Capture the cell that displays the provided text and extract its [x, y] central coordinate. 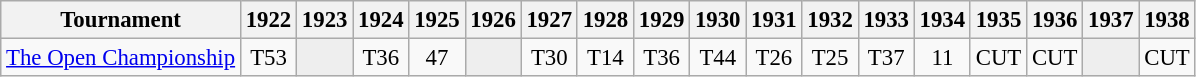
1922 [268, 20]
1930 [718, 20]
1932 [830, 20]
1936 [1055, 20]
T30 [549, 58]
1928 [605, 20]
11 [942, 58]
1923 [325, 20]
T44 [718, 58]
Tournament [121, 20]
1934 [942, 20]
1933 [886, 20]
T25 [830, 58]
1924 [381, 20]
1925 [437, 20]
1927 [549, 20]
1926 [493, 20]
T37 [886, 58]
1938 [1167, 20]
T26 [774, 58]
47 [437, 58]
The Open Championship [121, 58]
T14 [605, 58]
1937 [1111, 20]
T53 [268, 58]
1929 [661, 20]
1931 [774, 20]
1935 [998, 20]
